For the text-containing cell, return its midpoint in (X, Y) coordinate format. 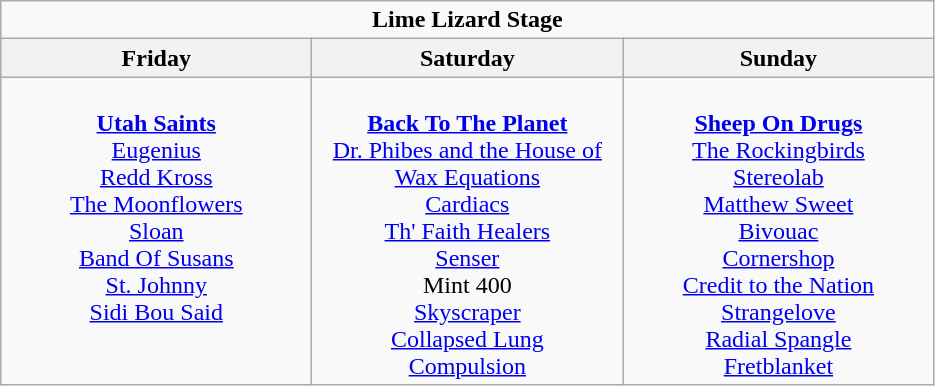
Utah Saints Eugenius Redd Kross The Moonflowers Sloan Band Of Susans St. Johnny Sidi Bou Said (156, 231)
Sheep On Drugs The Rockingbirds Stereolab Matthew Sweet Bivouac Cornershop Credit to the Nation Strangelove Radial Spangle Fretblanket (778, 231)
Back To The Planet Dr. Phibes and the House of Wax Equations Cardiacs Th' Faith Healers Senser Mint 400 Skyscraper Collapsed Lung Compulsion (468, 231)
Saturday (468, 58)
Lime Lizard Stage (468, 20)
Friday (156, 58)
Sunday (778, 58)
